Return the (X, Y) coordinate for the center point of the cell that contains the specified text.  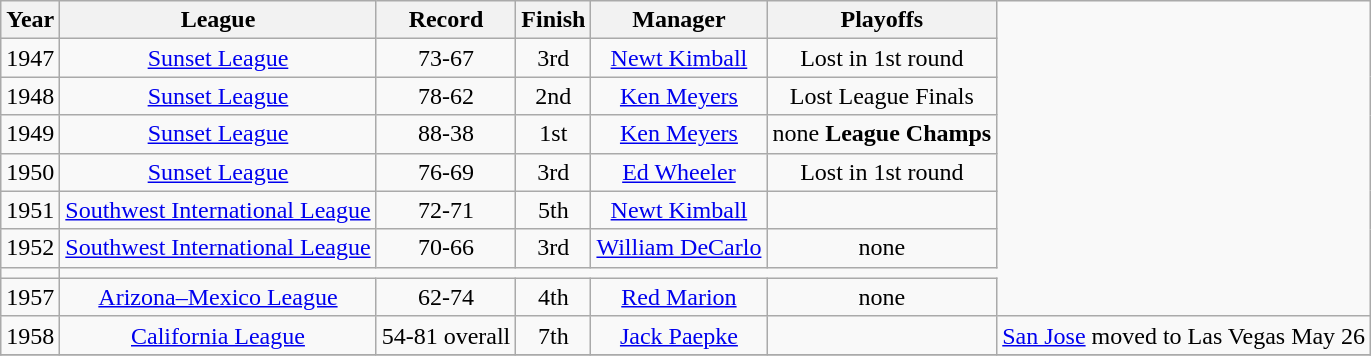
Manager (679, 20)
7th (554, 335)
Red Marion (679, 297)
4th (554, 297)
2nd (554, 96)
73-67 (446, 58)
78-62 (446, 96)
Ed Wheeler (679, 172)
Lost League Finals (882, 96)
1st (554, 134)
1949 (30, 134)
62-74 (446, 297)
Year (30, 20)
88-38 (446, 134)
Playoffs (882, 20)
San Jose moved to Las Vegas May 26 (1184, 335)
1951 (30, 210)
Record (446, 20)
1952 (30, 248)
1947 (30, 58)
76-69 (446, 172)
California League (218, 335)
5th (554, 210)
none League Champs (882, 134)
1948 (30, 96)
League (218, 20)
54-81 overall (446, 335)
Arizona–Mexico League (218, 297)
70-66 (446, 248)
1957 (30, 297)
1950 (30, 172)
Jack Paepke (679, 335)
William DeCarlo (679, 248)
72-71 (446, 210)
1958 (30, 335)
Finish (554, 20)
